Return the (X, Y) coordinate for the center point of the cell that contains the specified text.  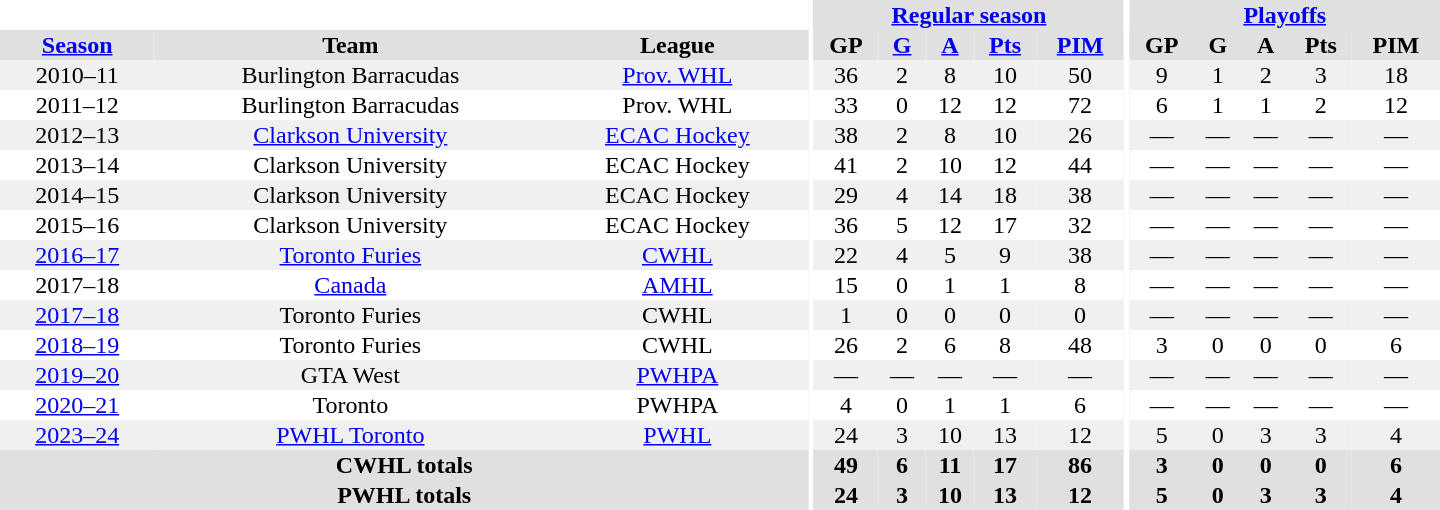
Regular season (969, 15)
41 (846, 165)
2014–15 (77, 195)
Season (77, 45)
Playoffs (1284, 15)
CWHL totals (404, 465)
29 (846, 195)
2018–19 (77, 345)
2013–14 (77, 165)
2020–21 (77, 405)
Team (350, 45)
15 (846, 285)
2019–20 (77, 375)
2011–12 (77, 105)
14 (950, 195)
Canada (350, 285)
2010–11 (77, 75)
48 (1080, 345)
22 (846, 255)
AMHL (677, 285)
2023–24 (77, 435)
11 (950, 465)
86 (1080, 465)
72 (1080, 105)
44 (1080, 165)
PWHL (677, 435)
2015–16 (77, 225)
PWHL totals (404, 495)
33 (846, 105)
GTA West (350, 375)
2016–17 (77, 255)
League (677, 45)
2012–13 (77, 135)
Toronto (350, 405)
32 (1080, 225)
49 (846, 465)
50 (1080, 75)
PWHL Toronto (350, 435)
